Pinpoint the cell where the given text exists, returning its [X, Y] midpoint coordinate. 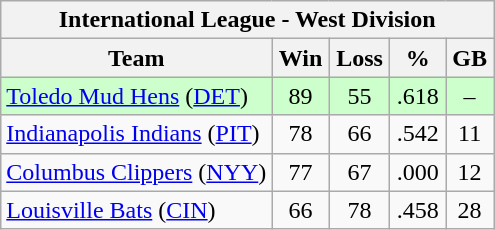
Loss [360, 58]
.000 [418, 172]
28 [470, 210]
GB [470, 58]
.542 [418, 134]
% [418, 58]
Win [300, 58]
.458 [418, 210]
Indianapolis Indians (PIT) [136, 134]
.618 [418, 96]
89 [300, 96]
12 [470, 172]
67 [360, 172]
Toledo Mud Hens (DET) [136, 96]
Columbus Clippers (NYY) [136, 172]
– [470, 96]
77 [300, 172]
Team [136, 58]
11 [470, 134]
Louisville Bats (CIN) [136, 210]
55 [360, 96]
International League - West Division [248, 20]
